From the cell containing the given text, extract its center point as (x, y) coordinate. 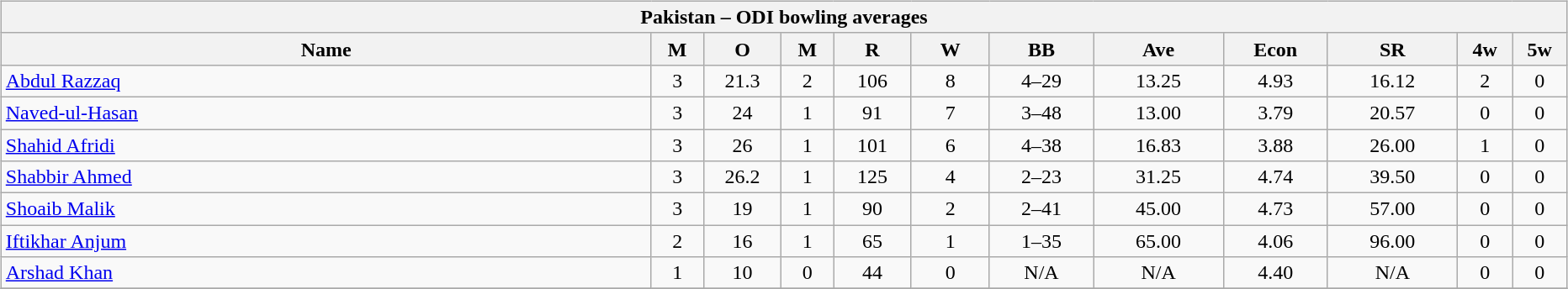
2–41 (1041, 209)
24 (742, 113)
65.00 (1159, 241)
Abdul Razzaq (326, 81)
7 (951, 113)
20.57 (1393, 113)
26 (742, 145)
Shabbir Ahmed (326, 177)
21.3 (742, 81)
Ave (1159, 49)
Shahid Afridi (326, 145)
19 (742, 209)
4.74 (1275, 177)
Shoaib Malik (326, 209)
2–23 (1041, 177)
39.50 (1393, 177)
4.73 (1275, 209)
91 (873, 113)
R (873, 49)
106 (873, 81)
96.00 (1393, 241)
5w (1539, 49)
125 (873, 177)
Pakistan – ODI bowling averages (784, 17)
BB (1041, 49)
SR (1393, 49)
W (951, 49)
O (742, 49)
26.2 (742, 177)
3.79 (1275, 113)
16.83 (1159, 145)
44 (873, 273)
4 (951, 177)
10 (742, 273)
65 (873, 241)
13.00 (1159, 113)
4.40 (1275, 273)
8 (951, 81)
31.25 (1159, 177)
4.06 (1275, 241)
57.00 (1393, 209)
6 (951, 145)
26.00 (1393, 145)
Iftikhar Anjum (326, 241)
Name (326, 49)
90 (873, 209)
4–38 (1041, 145)
1–35 (1041, 241)
3–48 (1041, 113)
16 (742, 241)
4w (1486, 49)
4.93 (1275, 81)
4–29 (1041, 81)
Econ (1275, 49)
101 (873, 145)
3.88 (1275, 145)
45.00 (1159, 209)
Arshad Khan (326, 273)
16.12 (1393, 81)
Naved-ul-Hasan (326, 113)
13.25 (1159, 81)
